Locate the cell with the specified text and output its (X, Y) center coordinate. 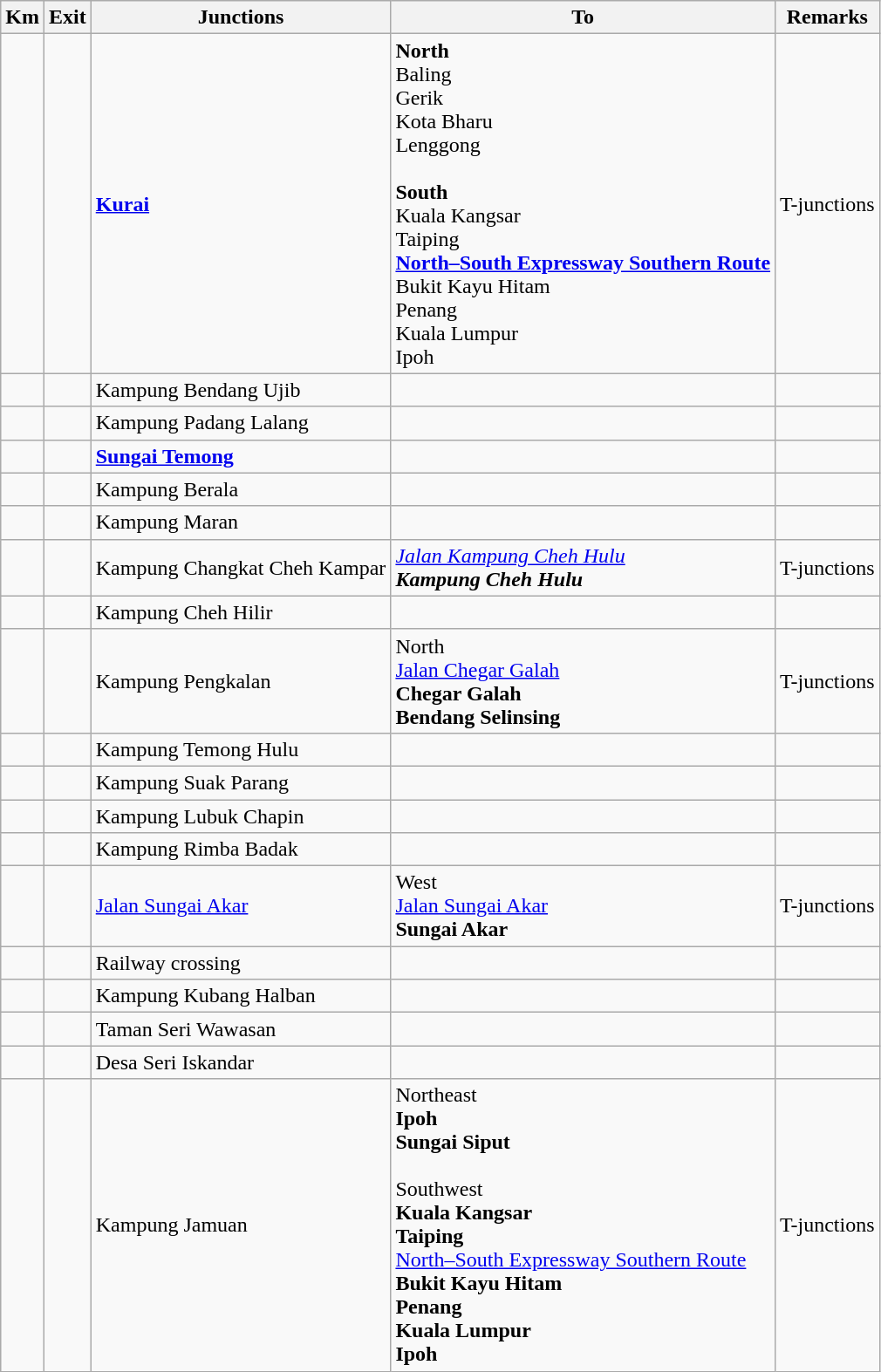
Kampung Maran (241, 522)
Taman Seri Wawasan (241, 1029)
Kampung Lubuk Chapin (241, 816)
Railway crossing (241, 963)
Exit (67, 17)
Sungai Temong (241, 456)
Kurai (241, 204)
Jalan Sungai Akar (241, 906)
Northeast Ipoh Sungai SiputSouthwest Kuala Kangsar Taiping North–South Expressway Southern RouteBukit Kayu HitamPenangKuala LumpurIpoh (583, 1225)
To (583, 17)
Km (23, 17)
Remarks (828, 17)
Kampung Temong Hulu (241, 749)
Desa Seri Iskandar (241, 1062)
Kampung Changkat Cheh Kampar (241, 567)
Kampung Rimba Badak (241, 850)
Junctions (241, 17)
Kampung Jamuan (241, 1225)
Kampung Suak Parang (241, 782)
North Jalan Chegar GalahChegar GalahBendang Selinsing (583, 680)
Kampung Berala (241, 489)
Kampung Pengkalan (241, 680)
Kampung Kubang Halban (241, 996)
Kampung Padang Lalang (241, 423)
North Baling Gerik Kota Bharu LenggongSouth Kuala Kangsar Taiping North–South Expressway Southern RouteBukit Kayu HitamPenangKuala LumpurIpoh (583, 204)
West Jalan Sungai AkarSungai Akar (583, 906)
Kampung Bendang Ujib (241, 390)
Jalan Kampung Cheh HuluKampung Cheh Hulu (583, 567)
Kampung Cheh Hilir (241, 612)
